Capture the cell that displays the provided text and extract its (x, y) central coordinate. 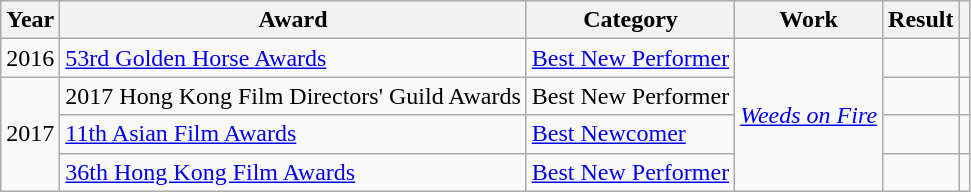
53rd Golden Horse Awards (293, 58)
Best Newcomer (630, 134)
Weeds on Fire (809, 115)
2016 (30, 58)
Award (293, 20)
Result (921, 20)
2017 (30, 134)
Work (809, 20)
Year (30, 20)
36th Hong Kong Film Awards (293, 172)
2017 Hong Kong Film Directors' Guild Awards (293, 96)
11th Asian Film Awards (293, 134)
Category (630, 20)
